Identify which cell holds the provided text, then report its (X, Y) central coordinate. 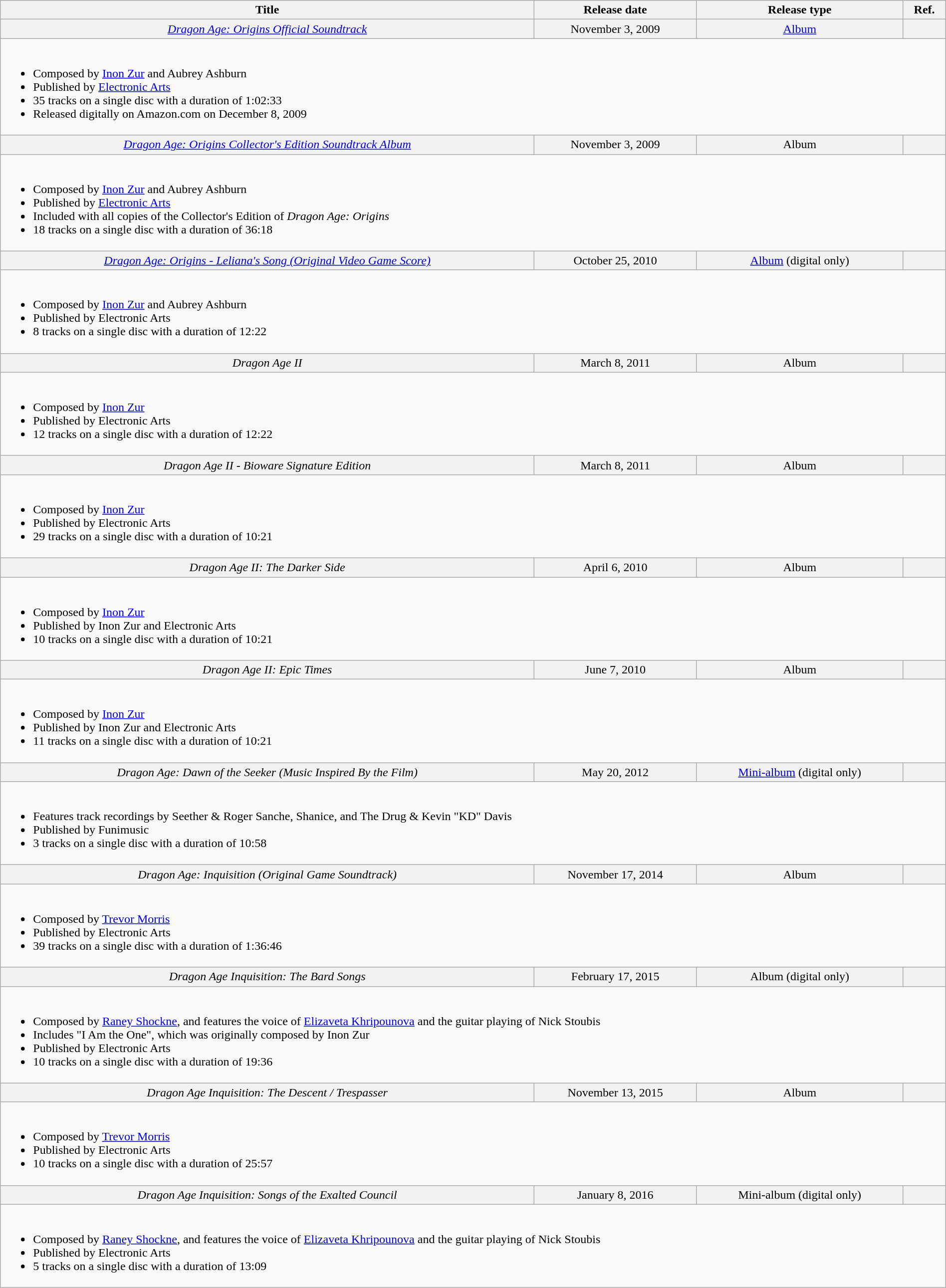
Dragon Age Inquisition: The Bard Songs (267, 977)
Dragon Age II - Bioware Signature Edition (267, 465)
Composed by Inon ZurPublished by Inon Zur and Electronic Arts10 tracks on a single disc with a duration of 10:21 (473, 619)
April 6, 2010 (616, 567)
Composed by Inon Zur and Aubrey AshburnPublished by Electronic Arts8 tracks on a single disc with a duration of 12:22 (473, 311)
Ref. (924, 10)
Release type (800, 10)
Composed by Inon ZurPublished by Electronic Arts12 tracks on a single disc with a duration of 12:22 (473, 414)
Dragon Age: Origins Official Soundtrack (267, 29)
Dragon Age II: Epic Times (267, 670)
Composed by Inon ZurPublished by Electronic Arts29 tracks on a single disc with a duration of 10:21 (473, 516)
February 17, 2015 (616, 977)
Dragon Age II: The Darker Side (267, 567)
Dragon Age: Dawn of the Seeker (Music Inspired By the Film) (267, 772)
Composed by Trevor MorrisPublished by Electronic Arts39 tracks on a single disc with a duration of 1:36:46 (473, 926)
Dragon Age: Origins Collector's Edition Soundtrack Album (267, 145)
Title (267, 10)
Dragon Age Inquisition: The Descent / Trespasser (267, 1092)
November 13, 2015 (616, 1092)
Composed by Trevor MorrisPublished by Electronic Arts10 tracks on a single disc with a duration of 25:57 (473, 1143)
November 17, 2014 (616, 874)
October 25, 2010 (616, 260)
Release date (616, 10)
Dragon Age II (267, 363)
June 7, 2010 (616, 670)
May 20, 2012 (616, 772)
Dragon Age: Origins - Leliana's Song (Original Video Game Score) (267, 260)
January 8, 2016 (616, 1195)
Composed by Inon ZurPublished by Inon Zur and Electronic Arts11 tracks on a single disc with a duration of 10:21 (473, 721)
Dragon Age Inquisition: Songs of the Exalted Council (267, 1195)
Dragon Age: Inquisition (Original Game Soundtrack) (267, 874)
